Scan for the cell matching the given text and deliver its (x, y) coordinate at center. 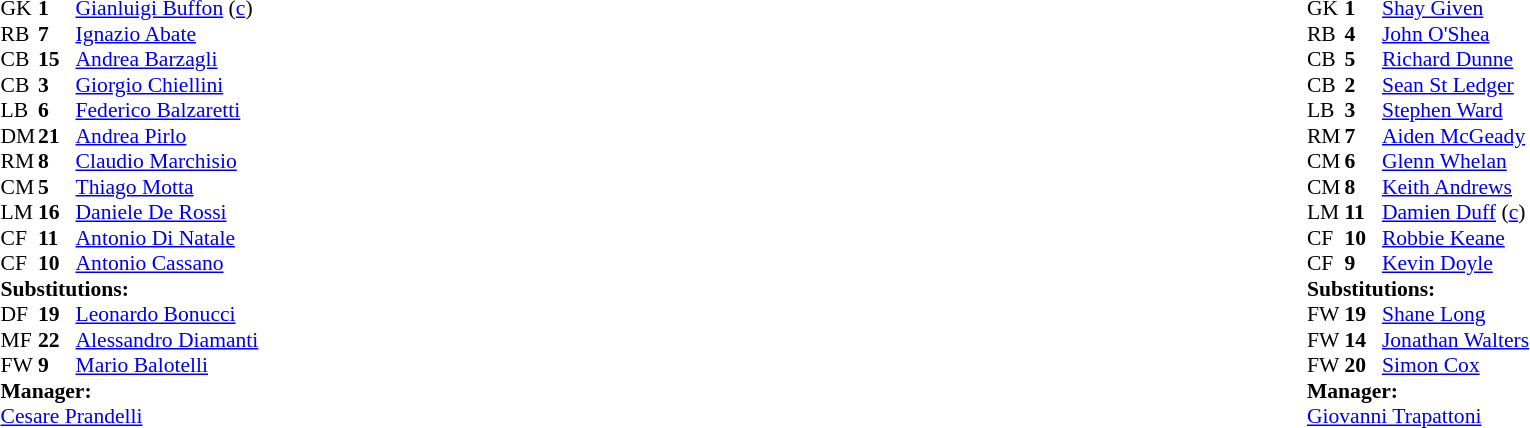
Federico Balzaretti (168, 111)
Claudio Marchisio (168, 161)
Antonio Di Natale (168, 238)
20 (1363, 365)
Stephen Ward (1456, 111)
16 (57, 213)
2 (1363, 85)
Andrea Barzagli (168, 59)
Richard Dunne (1456, 59)
Damien Duff (c) (1456, 213)
4 (1363, 34)
Giorgio Chiellini (168, 85)
15 (57, 59)
Leonardo Bonucci (168, 315)
DM (19, 136)
John O'Shea (1456, 34)
MF (19, 340)
Ignazio Abate (168, 34)
14 (1363, 340)
Thiago Motta (168, 187)
Keith Andrews (1456, 187)
Kevin Doyle (1456, 263)
Antonio Cassano (168, 263)
Jonathan Walters (1456, 340)
Sean St Ledger (1456, 85)
Simon Cox (1456, 365)
Shane Long (1456, 315)
Mario Balotelli (168, 365)
Robbie Keane (1456, 238)
Daniele De Rossi (168, 213)
Aiden McGeady (1456, 136)
21 (57, 136)
22 (57, 340)
Alessandro Diamanti (168, 340)
DF (19, 315)
Glenn Whelan (1456, 161)
Andrea Pirlo (168, 136)
